Output the (X, Y) coordinate of the center of the cell containing the given text.  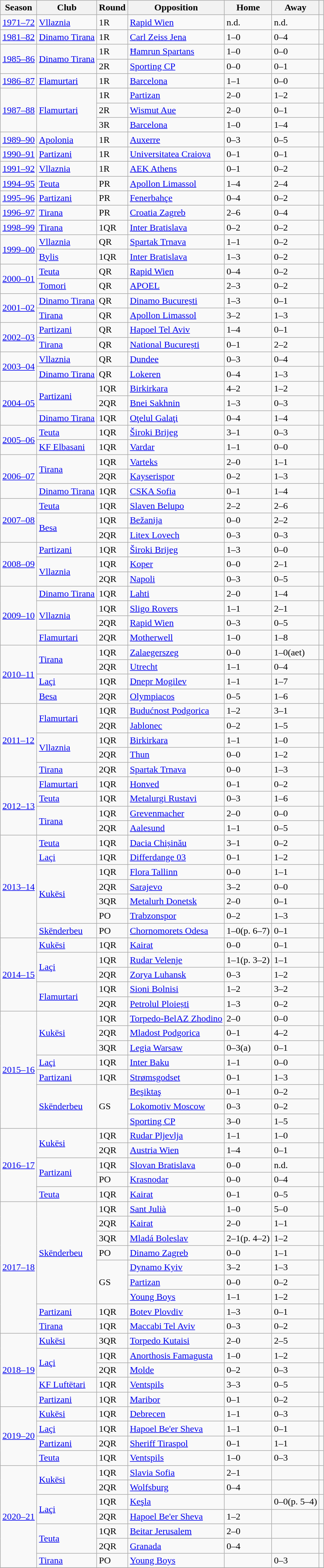
Slovan Bratislava (176, 1165)
2–1(p. 4–2) (248, 1238)
Inter Baku (176, 1062)
1–1(p. 3–2) (248, 960)
Rudar Pljevlja (176, 1136)
1996–97 (18, 213)
Beşiktaş (176, 1092)
1985–86 (18, 59)
1995–96 (18, 198)
2020–21 (18, 1516)
Olympiacos (176, 696)
1–0(p. 6–7) (248, 931)
Bežanija (176, 520)
Sligo Rovers (176, 608)
2007–08 (18, 520)
Vardar (176, 447)
3–3 (248, 1385)
CSKA Sofia (176, 491)
5–0 (296, 1209)
Auxerre (176, 139)
Molde (176, 1370)
Legia Warsaw (176, 1048)
2019–20 (18, 1436)
Away (296, 8)
2000–01 (18, 279)
Koper (176, 564)
KF Luftëtari (67, 1385)
Granada (176, 1546)
Zorya Luhansk (176, 975)
2004–05 (18, 403)
0–3(a) (248, 1048)
Ħamrun Spartans (176, 52)
Wismut Aue (176, 110)
Bylis (67, 257)
Mladá Boleslav (176, 1238)
Lahti (176, 593)
Litex Lovech (176, 535)
Dinamo București (176, 301)
Flora Tallinn (176, 872)
Torpedo-BelAZ Zhodino (176, 1018)
Napoli (176, 579)
2014–15 (18, 975)
Jablonec (176, 725)
Kayserispor (176, 476)
Croatia Zagreb (176, 213)
1981–82 (18, 37)
Austria Wien (176, 1150)
1991–92 (18, 169)
Metalurgi Rustavi (176, 799)
Lokeren (176, 374)
Club (67, 8)
Oţelul Galaţi (176, 418)
0–0(p. 5–4) (296, 1502)
2005–06 (18, 440)
Maccabi Tel Aviv (176, 1326)
Zalaegerszeg (176, 652)
3R (112, 125)
Wolfsburg (176, 1487)
1971–72 (18, 22)
2003–04 (18, 366)
Debrecen (176, 1414)
Krasnodar (176, 1180)
Beitar Jerusalem (176, 1531)
2006–07 (18, 476)
Slavia Sofia (176, 1473)
1989–90 (18, 139)
KF Elbasani (67, 447)
1994–95 (18, 184)
Carl Zeiss Jena (176, 37)
Hapoel Tel Aviv (176, 330)
Metalurh Donetsk (176, 901)
2015–16 (18, 1070)
2–4 (296, 184)
1–8 (296, 637)
Dynamo Kyiv (176, 1267)
1–7 (296, 682)
Motherwell (176, 637)
Botev Plovdiv (176, 1311)
2013–14 (18, 886)
Rudar Velenje (176, 960)
1998–99 (18, 227)
2017–18 (18, 1268)
Petrolul Ploiești (176, 1004)
Budućnost Podgorica (176, 711)
2009–10 (18, 615)
2001–02 (18, 308)
2008–09 (18, 564)
1–0(aet) (296, 652)
Apolonia (67, 139)
Trabzonspor (176, 916)
2018–19 (18, 1370)
Fenerbahçe (176, 198)
2–5 (296, 1341)
Universitatea Craiova (176, 154)
Sioni Bolnisi (176, 989)
2010–11 (18, 674)
Dinamo Zagreb (176, 1253)
1999–00 (18, 249)
Sheriff Tiraspol (176, 1443)
Sant Julià (176, 1209)
Grevenmacher (176, 813)
Honved (176, 784)
Home (248, 8)
Varteks (176, 462)
AEK Athens (176, 169)
Maribor (176, 1399)
Mladost Podgorica (176, 1033)
Sarajevo (176, 886)
Thun (176, 755)
Bnei Sakhnin (176, 403)
Chornomorets Odesa (176, 931)
Lokomotiv Moscow (176, 1106)
2011–12 (18, 740)
3–0 (248, 1121)
Dacia Chișinău (176, 843)
Anorthosis Famagusta (176, 1355)
2002–03 (18, 337)
1987–88 (18, 110)
Opposition (176, 8)
Keşla (176, 1502)
Round (112, 8)
National București (176, 344)
Differdange 03 (176, 857)
Torpedo Kutaisi (176, 1341)
Slaven Belupo (176, 506)
Season (18, 8)
Utrecht (176, 667)
1986–87 (18, 81)
Aalesund (176, 828)
1990–91 (18, 154)
Strømsgodset (176, 1077)
Dnepr Mogilev (176, 682)
Dundee (176, 359)
2012–13 (18, 806)
Tomori (67, 286)
2–3 (248, 286)
2016–17 (18, 1165)
APOEL (176, 286)
